Determine the (x, y) coordinate at the center of the cell enclosing the given text.  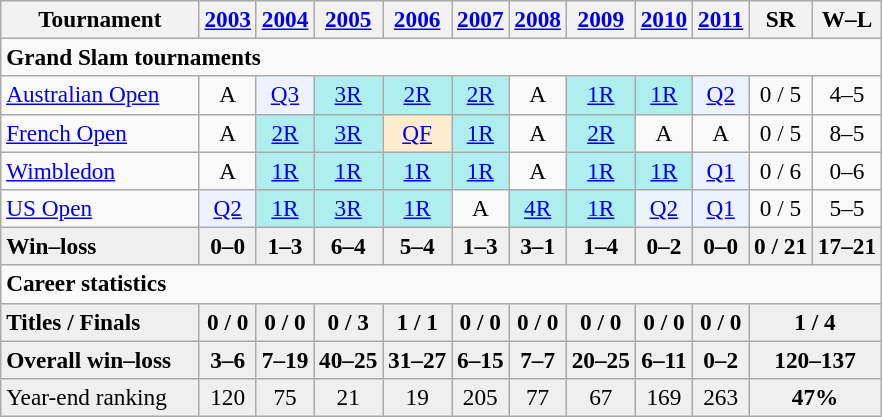
7–19 (284, 359)
QF (418, 133)
2007 (480, 19)
0 / 6 (781, 170)
47% (816, 397)
77 (538, 397)
US Open (100, 208)
0–6 (846, 170)
Grand Slam tournaments (442, 57)
2003 (228, 19)
0 / 21 (781, 246)
Career statistics (442, 284)
2005 (348, 19)
Australian Open (100, 95)
4–5 (846, 95)
5–4 (418, 246)
SR (781, 19)
2011 (721, 19)
2008 (538, 19)
8–5 (846, 133)
1 / 4 (816, 322)
21 (348, 397)
1 / 1 (418, 322)
3–1 (538, 246)
75 (284, 397)
5–5 (846, 208)
2010 (664, 19)
Q3 (284, 95)
French Open (100, 133)
1–4 (600, 246)
6–11 (664, 359)
31–27 (418, 359)
120–137 (816, 359)
6–4 (348, 246)
6–15 (480, 359)
2009 (600, 19)
7–7 (538, 359)
Overall win–loss (100, 359)
19 (418, 397)
263 (721, 397)
120 (228, 397)
Titles / Finals (100, 322)
3–6 (228, 359)
17–21 (846, 246)
Wimbledon (100, 170)
67 (600, 397)
0 / 3 (348, 322)
Year-end ranking (100, 397)
20–25 (600, 359)
Tournament (100, 19)
4R (538, 208)
2004 (284, 19)
2006 (418, 19)
205 (480, 397)
W–L (846, 19)
169 (664, 397)
40–25 (348, 359)
Win–loss (100, 246)
